Identify which cell holds the provided text, then report its [X, Y] central coordinate. 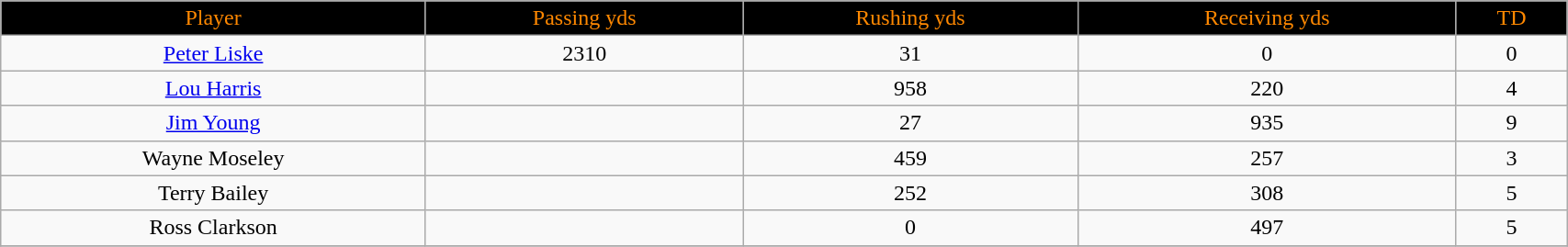
4 [1511, 88]
9 [1511, 123]
27 [910, 123]
TD [1511, 18]
Terry Bailey [213, 193]
Jim Young [213, 123]
Rushing yds [910, 18]
Receiving yds [1267, 18]
Ross Clarkson [213, 228]
Passing yds [584, 18]
Player [213, 18]
3 [1511, 158]
935 [1267, 123]
Peter Liske [213, 53]
220 [1267, 88]
459 [910, 158]
252 [910, 193]
257 [1267, 158]
31 [910, 53]
2310 [584, 53]
Wayne Moseley [213, 158]
308 [1267, 193]
958 [910, 88]
Lou Harris [213, 88]
497 [1267, 228]
